Locate the cell with the specified text and output its (x, y) center coordinate. 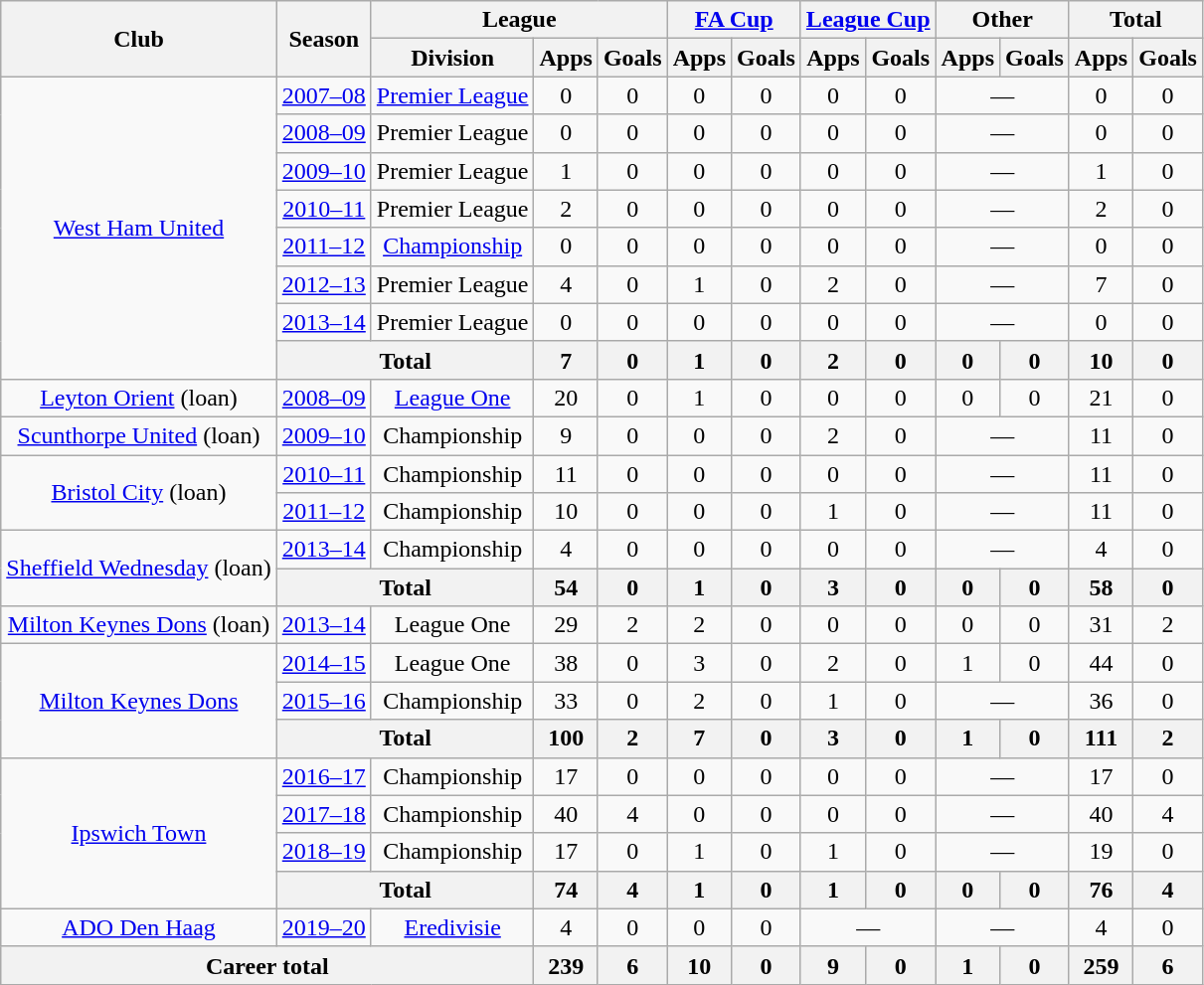
74 (566, 890)
239 (566, 965)
Club (139, 39)
36 (1101, 701)
Division (452, 58)
54 (566, 587)
2016–17 (324, 776)
Sheffield Wednesday (loan) (139, 569)
29 (566, 625)
31 (1101, 625)
2019–20 (324, 927)
21 (1101, 398)
Milton Keynes Dons (loan) (139, 625)
76 (1101, 890)
Scunthorpe United (loan) (139, 435)
Bristol City (loan) (139, 493)
League Cup (868, 20)
2014–15 (324, 663)
League (519, 20)
2007–08 (324, 95)
Leyton Orient (loan) (139, 398)
2017–18 (324, 814)
ADO Den Haag (139, 927)
Ipswich Town (139, 833)
2015–16 (324, 701)
20 (566, 398)
44 (1101, 663)
111 (1101, 739)
Career total (267, 965)
FA Cup (734, 20)
2012–13 (324, 284)
Eredivisie (452, 927)
Season (324, 39)
58 (1101, 587)
38 (566, 663)
Milton Keynes Dons (139, 701)
33 (566, 701)
West Ham United (139, 228)
Other (1002, 20)
100 (566, 739)
2018–19 (324, 852)
19 (1101, 852)
259 (1101, 965)
